Return the [x, y] coordinate for the center point of the cell that contains the specified text.  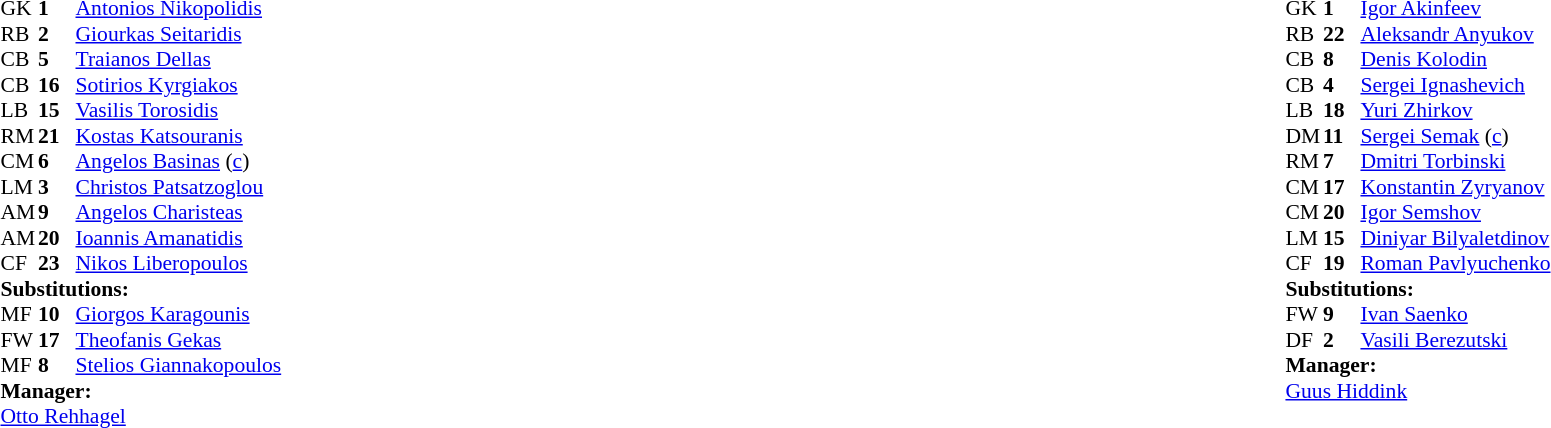
Vasili Berezutski [1455, 340]
Giorgos Karagounis [179, 315]
Stelios Giannakopoulos [179, 365]
6 [57, 161]
Christos Patsatzoglou [179, 187]
18 [1342, 111]
16 [57, 85]
Giourkas Seitaridis [179, 34]
Ivan Saenko [1455, 315]
Konstantin Zyryanov [1455, 187]
3 [57, 187]
Yuri Zhirkov [1455, 111]
Sotirios Kyrgiakos [179, 85]
Traianos Dellas [179, 59]
19 [1342, 263]
23 [57, 263]
Diniyar Bilyaletdinov [1455, 238]
DF [1304, 340]
Igor Semshov [1455, 213]
Angelos Charisteas [179, 213]
Angelos Basinas (c) [179, 161]
Roman Pavlyuchenko [1455, 263]
Sergei Semak (c) [1455, 136]
4 [1342, 85]
5 [57, 59]
Aleksandr Anyukov [1455, 34]
21 [57, 136]
7 [1342, 161]
Theofanis Gekas [179, 340]
Guus Hiddink [1418, 391]
Dmitri Torbinski [1455, 161]
Kostas Katsouranis [179, 136]
Nikos Liberopoulos [179, 263]
DM [1304, 136]
Ioannis Amanatidis [179, 238]
22 [1342, 34]
Sergei Ignashevich [1455, 85]
11 [1342, 136]
10 [57, 315]
Denis Kolodin [1455, 59]
Vasilis Torosidis [179, 111]
